Return the [x, y] coordinate for the center point of the cell that contains the specified text.  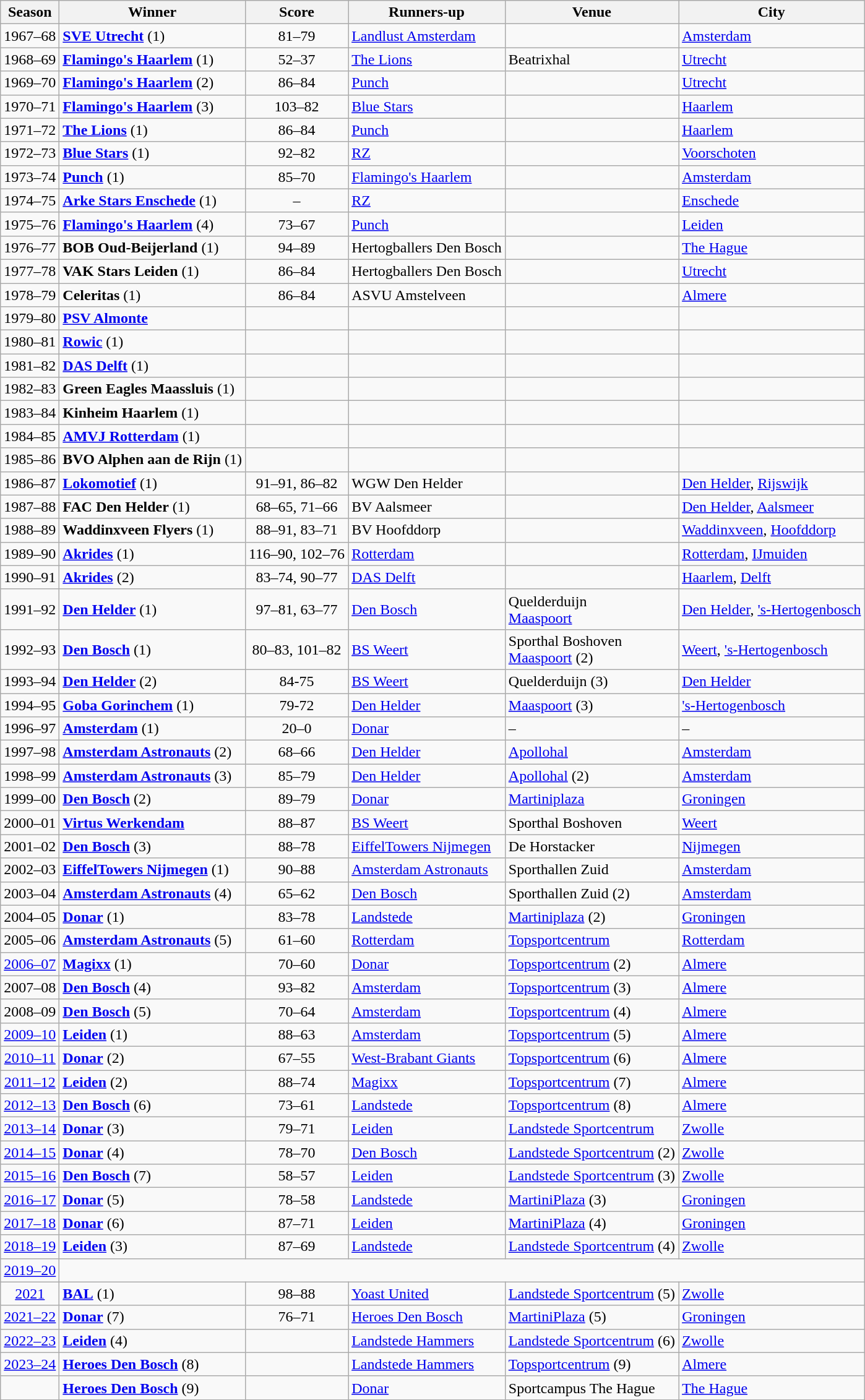
Nijmegen [772, 846]
1973–74 [30, 177]
Landlust Amsterdam [427, 36]
Quelderduijn (3) [592, 681]
Rotterdam, IJmuiden [772, 554]
Quelderduijn Maaspoort [592, 609]
2008–09 [30, 1011]
Apollohal (2) [592, 776]
70–60 [296, 964]
Runners-up [427, 12]
Donar (4) [152, 1153]
73–61 [296, 1106]
1990–91 [30, 577]
Score [296, 12]
Amsterdam (1) [152, 729]
PSV Almonte [152, 319]
1993–94 [30, 681]
1968–69 [30, 59]
Amsterdam Astronauts (5) [152, 940]
BVO Alphen aan de Rijn (1) [152, 460]
Topsportcentrum (6) [592, 1058]
Topsportcentrum [592, 940]
The Lions (1) [152, 130]
1978–79 [30, 295]
Landstede Sportcentrum (2) [592, 1153]
67–55 [296, 1058]
Topsportcentrum (9) [592, 1364]
Den Helder (2) [152, 681]
94–89 [296, 247]
Green Eagles Maassluis (1) [152, 389]
89–79 [296, 799]
Topsportcentrum (8) [592, 1106]
97–81, 63–77 [296, 609]
Landstede Sportcentrum (5) [592, 1294]
Blue Stars (1) [152, 153]
Den Bosch (2) [152, 799]
2019–20 [30, 1270]
Amsterdam Astronauts (3) [152, 776]
Donar (7) [152, 1317]
1970–71 [30, 106]
Flamingo's Haarlem (2) [152, 83]
85–70 [296, 177]
Den Helder, Rijswijk [772, 483]
116–90, 102–76 [296, 554]
DAS Delft (1) [152, 366]
2015–16 [30, 1176]
Akrides (2) [152, 577]
1999–00 [30, 799]
76–71 [296, 1317]
West-Brabant Giants [427, 1058]
1980–81 [30, 342]
2001–02 [30, 846]
Heroes Den Bosch [427, 1317]
Blue Stars [427, 106]
2003–04 [30, 893]
Leiden (4) [152, 1341]
Flamingo's Haarlem (4) [152, 224]
98–88 [296, 1294]
City [772, 12]
2013–14 [30, 1129]
Maaspoort (3) [592, 705]
Winner [152, 12]
Topsportcentrum (7) [592, 1082]
1989–90 [30, 554]
Den Helder (1) [152, 609]
BAL (1) [152, 1294]
MartiniPlaza (4) [592, 1223]
2007–08 [30, 987]
2010–11 [30, 1058]
Lokomotief (1) [152, 483]
1996–97 [30, 729]
Virtus Werkendam [152, 823]
Celeritas (1) [152, 295]
Beatrixhal [592, 59]
1987–88 [30, 507]
2014–15 [30, 1153]
88–91, 83–71 [296, 530]
Haarlem, Delft [772, 577]
81–79 [296, 36]
92–82 [296, 153]
2018–19 [30, 1247]
79–71 [296, 1129]
Donar (5) [152, 1200]
79-72 [296, 705]
Landstede Sportcentrum (4) [592, 1247]
70–64 [296, 1011]
2011–12 [30, 1082]
78–58 [296, 1200]
Rowic (1) [152, 342]
WGW Den Helder [427, 483]
65–62 [296, 893]
Akrides (1) [152, 554]
Martiniplaza (2) [592, 917]
90–88 [296, 870]
Den Bosch (6) [152, 1106]
84-75 [296, 681]
Topsportcentrum (5) [592, 1034]
EiffelTowers Nijmegen (1) [152, 870]
73–67 [296, 224]
Flamingo's Haarlem (3) [152, 106]
Den Bosch (1) [152, 650]
Heroes Den Bosch (8) [152, 1364]
2000–01 [30, 823]
EiffelTowers Nijmegen [427, 846]
FAC Den Helder (1) [152, 507]
Landstede Sportcentrum (6) [592, 1341]
91–91, 86–82 [296, 483]
78–70 [296, 1153]
Yoast United [427, 1294]
Waddinxveen, Hoofddorp [772, 530]
Magixx [427, 1082]
Heroes Den Bosch (9) [152, 1388]
1997–98 [30, 752]
1974–75 [30, 200]
Donar (6) [152, 1223]
Goba Gorinchem (1) [152, 705]
85–79 [296, 776]
1982–83 [30, 389]
2021 [30, 1294]
Leiden (1) [152, 1034]
1979–80 [30, 319]
1986–87 [30, 483]
1998–99 [30, 776]
Landstede Sportcentrum [592, 1129]
Donar (2) [152, 1058]
Magixx (1) [152, 964]
Apollohal [592, 752]
Den Bosch (5) [152, 1011]
83–78 [296, 917]
's-Hertogenbosch [772, 705]
Den Bosch (3) [152, 846]
Sporthal Boshoven [592, 823]
Donar (3) [152, 1129]
AMVJ Rotterdam (1) [152, 436]
20–0 [296, 729]
De Horstacker [592, 846]
1994–95 [30, 705]
68–66 [296, 752]
ASVU Amstelveen [427, 295]
Weert, 's-Hertogenbosch [772, 650]
1972–73 [30, 153]
Kinheim Haarlem (1) [152, 413]
58–57 [296, 1176]
2009–10 [30, 1034]
1984–85 [30, 436]
Amsterdam Astronauts (4) [152, 893]
Venue [592, 12]
Amsterdam Astronauts [427, 870]
Flamingo's Haarlem [427, 177]
1991–92 [30, 609]
SVE Utrecht (1) [152, 36]
Leiden (2) [152, 1082]
Sporthal Boshoven Maaspoort (2) [592, 650]
68–65, 71–66 [296, 507]
The Lions [427, 59]
2005–06 [30, 940]
1992–93 [30, 650]
Den Helder, 's-Hertogenbosch [772, 609]
Topsportcentrum (3) [592, 987]
Donar (1) [152, 917]
2021–22 [30, 1317]
Enschede [772, 200]
1985–86 [30, 460]
Den Helder, Aalsmeer [772, 507]
Amsterdam Astronauts (2) [152, 752]
Den Bosch (4) [152, 987]
DAS Delft [427, 577]
MartiniPlaza (3) [592, 1200]
88–87 [296, 823]
88–63 [296, 1034]
80–83, 101–82 [296, 650]
BV Aalsmeer [427, 507]
103–82 [296, 106]
2006–07 [30, 964]
Punch (1) [152, 177]
88–74 [296, 1082]
BV Hoofddorp [427, 530]
VAK Stars Leiden (1) [152, 271]
1988–89 [30, 530]
83–74, 90–77 [296, 577]
1969–70 [30, 83]
Martiniplaza [592, 799]
88–78 [296, 846]
Sportcampus The Hague [592, 1388]
1983–84 [30, 413]
Voorschoten [772, 153]
1967–68 [30, 36]
87–71 [296, 1223]
2016–17 [30, 1200]
93–82 [296, 987]
Landstede Sportcentrum (3) [592, 1176]
Waddinxveen Flyers (1) [152, 530]
Arke Stars Enschede (1) [152, 200]
Weert [772, 823]
2012–13 [30, 1106]
Sporthallen Zuid [592, 870]
52–37 [296, 59]
2002–03 [30, 870]
1976–77 [30, 247]
Season [30, 12]
1971–72 [30, 130]
Topsportcentrum (4) [592, 1011]
Den Bosch (7) [152, 1176]
BOB Oud-Beijerland (1) [152, 247]
2023–24 [30, 1364]
87–69 [296, 1247]
Leiden (3) [152, 1247]
Topsportcentrum (2) [592, 964]
2017–18 [30, 1223]
Flamingo's Haarlem (1) [152, 59]
MartiniPlaza (5) [592, 1317]
Sporthallen Zuid (2) [592, 893]
61–60 [296, 940]
2004–05 [30, 917]
2022–23 [30, 1341]
1977–78 [30, 271]
1981–82 [30, 366]
1975–76 [30, 224]
